Search for the cell housing the specified text and yield its (x, y) center coordinate. 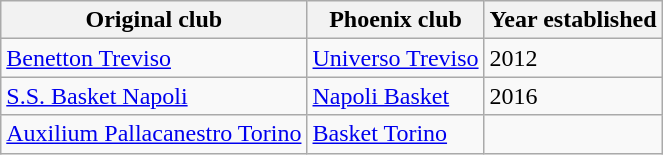
Basket Torino (396, 134)
2016 (573, 96)
Napoli Basket (396, 96)
2012 (573, 58)
Benetton Treviso (154, 58)
Year established (573, 20)
Phoenix club (396, 20)
Universo Treviso (396, 58)
Auxilium Pallacanestro Torino (154, 134)
Original club (154, 20)
S.S. Basket Napoli (154, 96)
